Locate the cell with the specified text and output its (x, y) center coordinate. 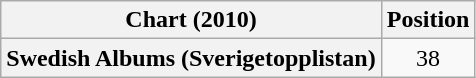
38 (428, 58)
Swedish Albums (Sverigetopplistan) (191, 58)
Chart (2010) (191, 20)
Position (428, 20)
